For the text-containing cell, return its midpoint in (x, y) coordinate format. 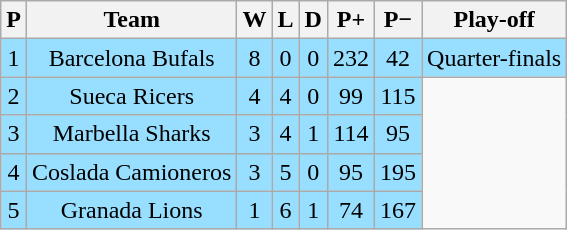
Quarter-finals (494, 58)
D (313, 20)
P (14, 20)
P− (398, 20)
232 (350, 58)
167 (398, 210)
Team (131, 20)
P+ (350, 20)
Granada Lions (131, 210)
W (254, 20)
6 (286, 210)
Play-off (494, 20)
L (286, 20)
Coslada Camioneros (131, 172)
195 (398, 172)
42 (398, 58)
115 (398, 96)
8 (254, 58)
Sueca Ricers (131, 96)
99 (350, 96)
2 (14, 96)
114 (350, 134)
Barcelona Bufals (131, 58)
Marbella Sharks (131, 134)
74 (350, 210)
